Extract the [x, y] coordinate from the center of the cell holding the provided text.  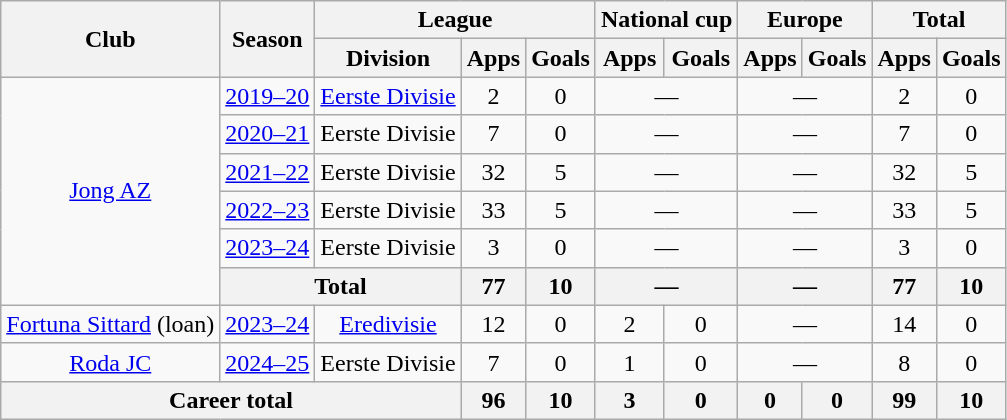
1 [629, 362]
2024–25 [268, 362]
Division [388, 58]
2020–21 [268, 134]
96 [493, 400]
Eredivisie [388, 324]
14 [904, 324]
Fortuna Sittard (loan) [110, 324]
99 [904, 400]
Club [110, 39]
8 [904, 362]
2019–20 [268, 96]
2022–23 [268, 210]
12 [493, 324]
National cup [666, 20]
Jong AZ [110, 191]
Roda JC [110, 362]
League [456, 20]
Season [268, 39]
2021–22 [268, 172]
Career total [231, 400]
Europe [805, 20]
